Output the (X, Y) coordinate of the center of the cell containing the given text.  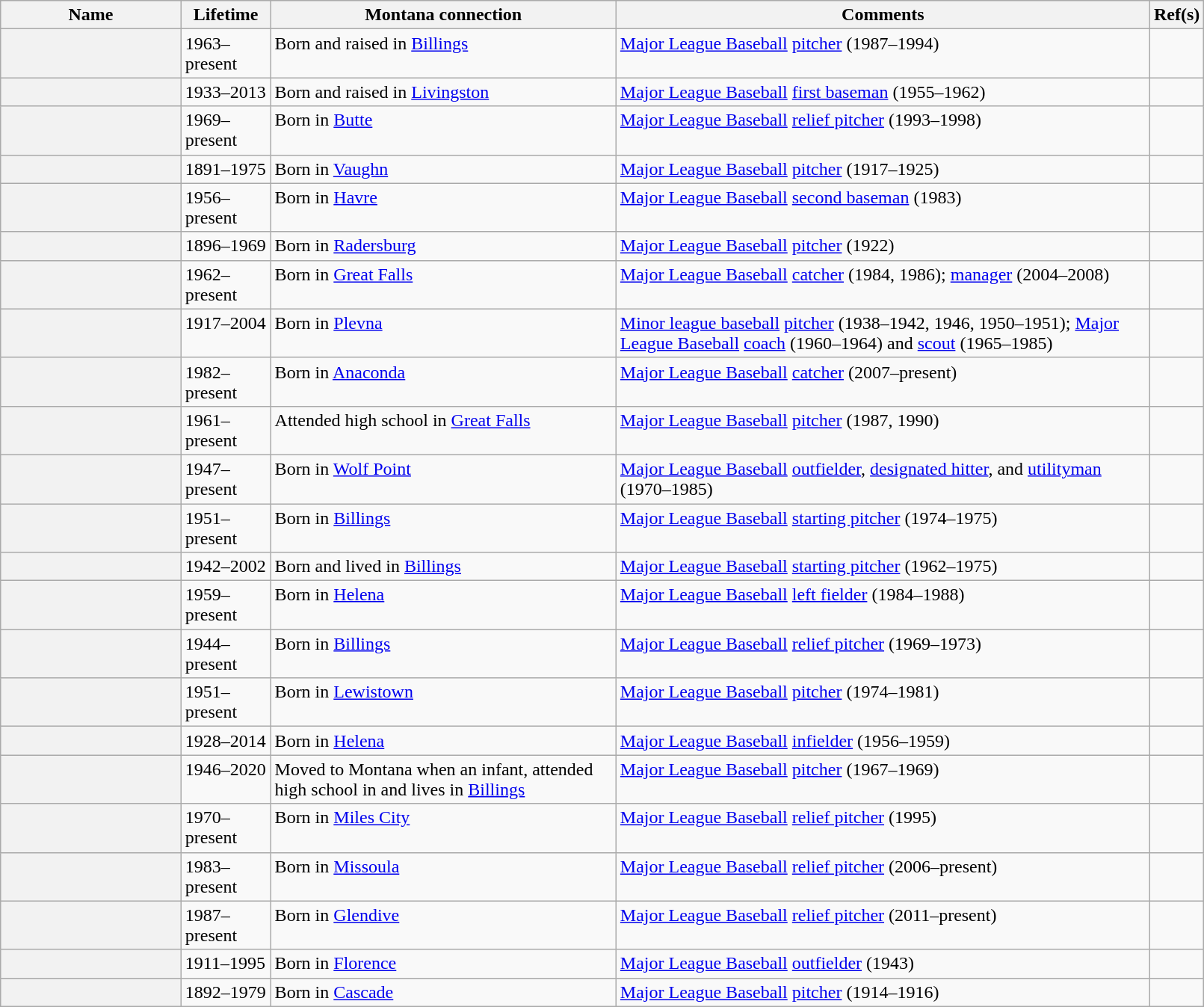
Lifetime (226, 15)
Born in Plevna (443, 333)
1891–1975 (226, 169)
Born in Cascade (443, 992)
1892–1979 (226, 992)
Born in Butte (443, 130)
Montana connection (443, 15)
Born and lived in Billings (443, 567)
Born in Wolf Point (443, 478)
Major League Baseball outfielder, designated hitter, and utilityman (1970–1985) (883, 478)
Major League Baseball relief pitcher (1993–1998) (883, 130)
1917–2004 (226, 333)
1983–present (226, 876)
Name (91, 15)
Major League Baseball infielder (1956–1959) (883, 741)
Born in Radersburg (443, 246)
1982–present (226, 381)
Born in Havre (443, 208)
1969–present (226, 130)
Born in Florence (443, 964)
Major League Baseball starting pitcher (1962–1975) (883, 567)
Comments (883, 15)
Major League Baseball relief pitcher (2006–present) (883, 876)
Born in Miles City (443, 828)
1962–present (226, 284)
1963–present (226, 54)
1946–2020 (226, 779)
Major League Baseball relief pitcher (2011–present) (883, 926)
Major League Baseball starting pitcher (1974–1975) (883, 528)
1928–2014 (226, 741)
Major League Baseball pitcher (1967–1969) (883, 779)
Major League Baseball relief pitcher (1969–1973) (883, 653)
Minor league baseball pitcher (1938–1942, 1946, 1950–1951); Major League Baseball coach (1960–1964) and scout (1965–1985) (883, 333)
1896–1969 (226, 246)
Major League Baseball pitcher (1987, 1990) (883, 431)
Moved to Montana when an infant, attended high school in and lives in Billings (443, 779)
Born and raised in Livingston (443, 92)
Born in Anaconda (443, 381)
Major League Baseball first baseman (1955–1962) (883, 92)
1959–present (226, 606)
Major League Baseball catcher (1984, 1986); manager (2004–2008) (883, 284)
Major League Baseball outfielder (1943) (883, 964)
1961–present (226, 431)
1970–present (226, 828)
1947–present (226, 478)
Major League Baseball pitcher (1974–1981) (883, 703)
Major League Baseball pitcher (1914–1916) (883, 992)
Ref(s) (1176, 15)
Attended high school in Great Falls (443, 431)
Born in Missoula (443, 876)
Major League Baseball pitcher (1922) (883, 246)
1987–present (226, 926)
Born in Great Falls (443, 284)
1911–1995 (226, 964)
Born and raised in Billings (443, 54)
Major League Baseball pitcher (1917–1925) (883, 169)
1944–present (226, 653)
1942–2002 (226, 567)
Major League Baseball catcher (2007–present) (883, 381)
Born in Glendive (443, 926)
1933–2013 (226, 92)
Major League Baseball pitcher (1987–1994) (883, 54)
Major League Baseball relief pitcher (1995) (883, 828)
Born in Lewistown (443, 703)
Born in Vaughn (443, 169)
1956–present (226, 208)
Major League Baseball left fielder (1984–1988) (883, 606)
Major League Baseball second baseman (1983) (883, 208)
